Return (x, y) of the center of cell containing provided text 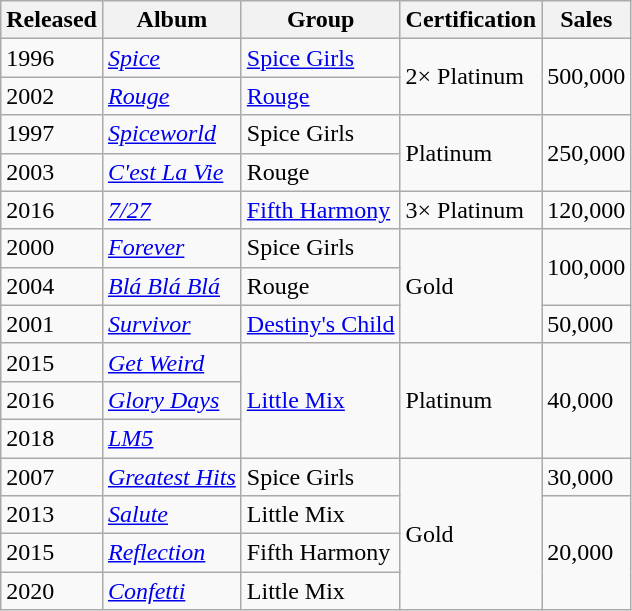
40,000 (586, 400)
Survivor (172, 324)
500,000 (586, 77)
2002 (52, 96)
Salute (172, 515)
2004 (52, 286)
Group (320, 20)
Glory Days (172, 400)
Released (52, 20)
2× Platinum (471, 77)
20,000 (586, 553)
120,000 (586, 210)
2001 (52, 324)
LM5 (172, 438)
Blá Blá Blá (172, 286)
Spice (172, 58)
250,000 (586, 153)
2018 (52, 438)
2013 (52, 515)
Forever (172, 248)
50,000 (586, 324)
3× Platinum (471, 210)
Album (172, 20)
2020 (52, 591)
1997 (52, 134)
Destiny's Child (320, 324)
Confetti (172, 591)
2000 (52, 248)
Get Weird (172, 362)
1996 (52, 58)
7/27 (172, 210)
30,000 (586, 477)
2007 (52, 477)
C'est La Vie (172, 172)
Spiceworld (172, 134)
Certification (471, 20)
Sales (586, 20)
Reflection (172, 553)
2003 (52, 172)
100,000 (586, 267)
Greatest Hits (172, 477)
